Extract the (x, y) coordinate from the center of the cell holding the provided text.  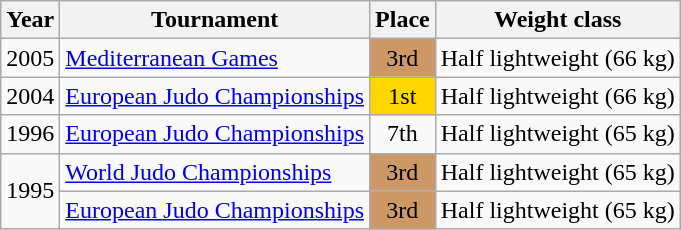
Mediterranean Games (215, 58)
Place (403, 20)
Year (30, 20)
Weight class (558, 20)
7th (403, 134)
2005 (30, 58)
1995 (30, 191)
2004 (30, 96)
World Judo Championships (215, 172)
Tournament (215, 20)
1996 (30, 134)
1st (403, 96)
